For the text-containing cell, return its midpoint in [x, y] coordinate format. 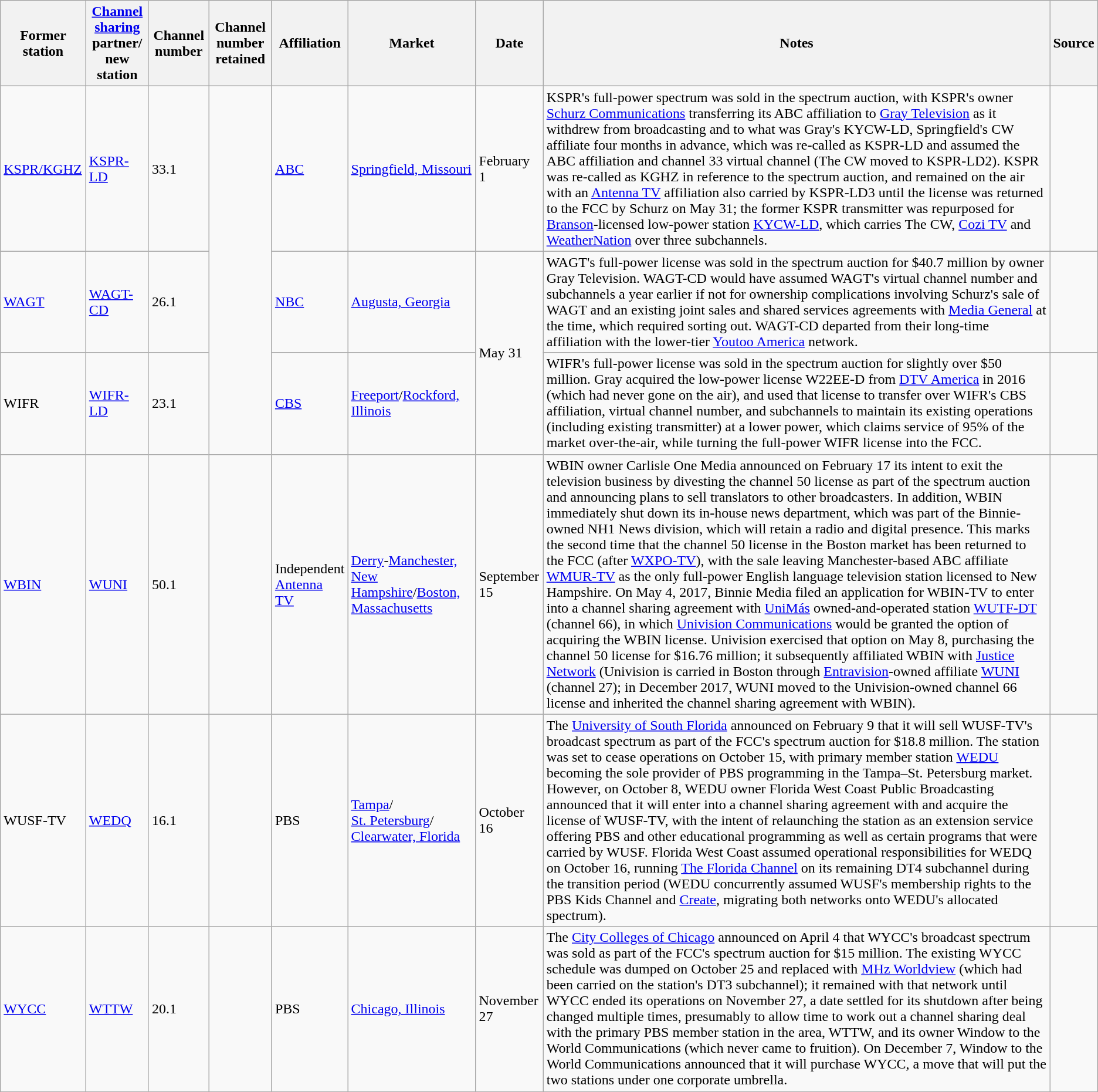
NBC [310, 302]
Date [509, 43]
Notes [797, 43]
WAGT-CD [117, 302]
Springfield, Missouri [412, 169]
KSPR/KGHZ [43, 169]
Channel number [178, 43]
Market [412, 43]
26.1 [178, 302]
23.1 [178, 404]
WAGT [43, 302]
WBIN [43, 584]
KSPR-LD [117, 169]
Freeport/Rockford, Illinois [412, 404]
Channel number retained [240, 43]
May 31 [509, 353]
Source [1073, 43]
IndependentAntenna TV [310, 584]
WIFR-LD [117, 404]
WUNI [117, 584]
WTTW [117, 1009]
Tampa/St. Petersburg/Clearwater, Florida [412, 820]
50.1 [178, 584]
20.1 [178, 1009]
WUSF-TV [43, 820]
Former station [43, 43]
Channel sharing partner/new station [117, 43]
February 1 [509, 169]
Chicago, Illinois [412, 1009]
ABC [310, 169]
Derry-Manchester, New Hampshire/Boston, Massachusetts [412, 584]
WEDQ [117, 820]
September 15 [509, 584]
WYCC [43, 1009]
October 16 [509, 820]
33.1 [178, 169]
November 27 [509, 1009]
CBS [310, 404]
Augusta, Georgia [412, 302]
Affiliation [310, 43]
WIFR [43, 404]
16.1 [178, 820]
